Provide the [x, y] coordinate of the cell's center where the given text is located.  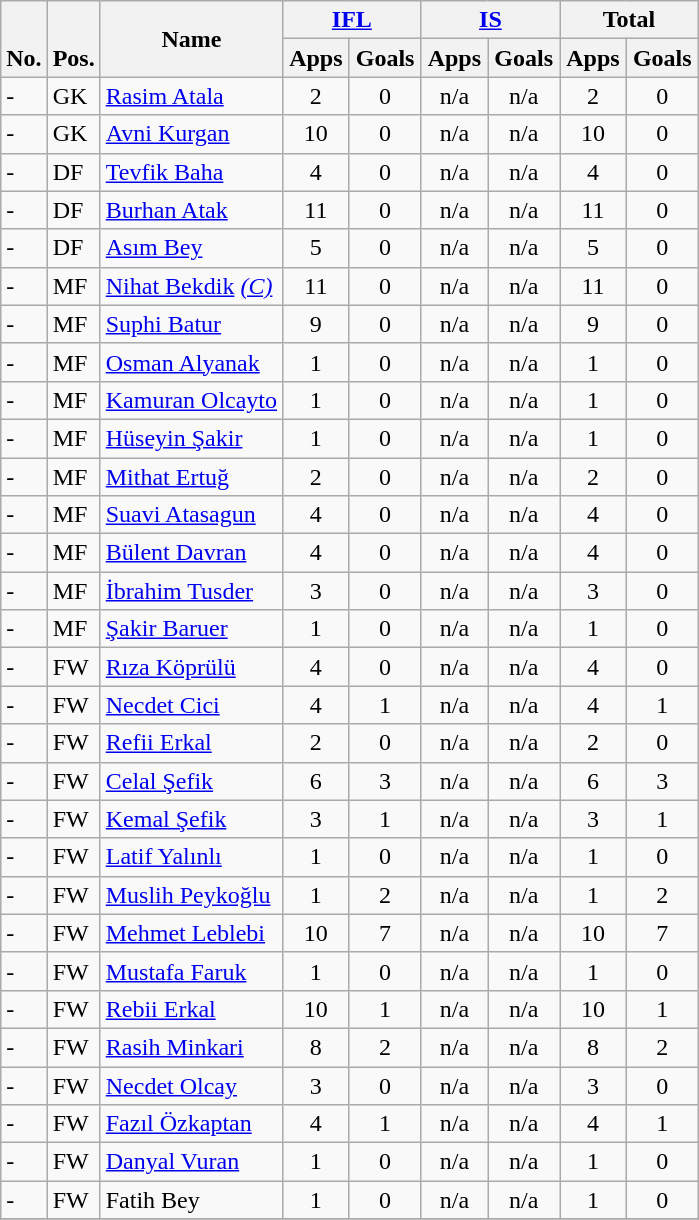
Total [630, 20]
İbrahim Tusder [191, 591]
Şakir Baruer [191, 629]
Fatih Bey [191, 1200]
Nihat Bekdik (C) [191, 286]
Name [191, 39]
Kemal Şefik [191, 819]
Kamuran Olcayto [191, 400]
IS [490, 20]
Mehmet Leblebi [191, 933]
IFL [352, 20]
Necdet Olcay [191, 1085]
Tevfik Baha [191, 172]
No. [24, 39]
Mustafa Faruk [191, 971]
Rasim Atala [191, 96]
Refii Erkal [191, 743]
Rıza Köprülü [191, 667]
Burhan Atak [191, 210]
Avni Kurgan [191, 134]
Mithat Ertuğ [191, 477]
Rebii Erkal [191, 1009]
Danyal Vuran [191, 1162]
Asım Bey [191, 248]
Osman Alyanak [191, 362]
Necdet Cici [191, 705]
Latif Yalınlı [191, 857]
Pos. [74, 39]
Muslih Peykoğlu [191, 895]
Suphi Batur [191, 324]
Fazıl Özkaptan [191, 1124]
Suavi Atasagun [191, 515]
Rasih Minkari [191, 1047]
Bülent Davran [191, 553]
Celal Şefik [191, 781]
Hüseyin Şakir [191, 438]
